Search for the cell housing the specified text and yield its (x, y) center coordinate. 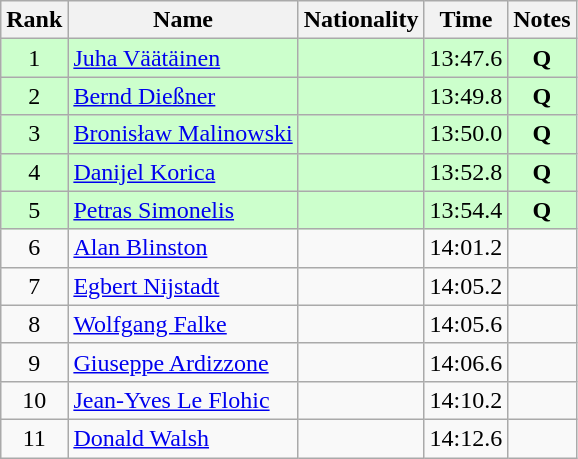
Nationality (361, 20)
Alan Blinston (183, 248)
Time (466, 20)
14:01.2 (466, 248)
1 (34, 58)
14:05.6 (466, 324)
Wolfgang Falke (183, 324)
Notes (542, 20)
9 (34, 362)
6 (34, 248)
Egbert Nijstadt (183, 286)
Donald Walsh (183, 438)
2 (34, 96)
5 (34, 210)
8 (34, 324)
Rank (34, 20)
Bronisław Malinowski (183, 134)
14:12.6 (466, 438)
10 (34, 400)
13:52.8 (466, 172)
Danijel Korica (183, 172)
Giuseppe Ardizzone (183, 362)
Name (183, 20)
14:05.2 (466, 286)
14:10.2 (466, 400)
14:06.6 (466, 362)
11 (34, 438)
13:49.8 (466, 96)
Petras Simonelis (183, 210)
13:50.0 (466, 134)
Juha Väätäinen (183, 58)
13:47.6 (466, 58)
Bernd Dießner (183, 96)
Jean-Yves Le Flohic (183, 400)
3 (34, 134)
7 (34, 286)
4 (34, 172)
13:54.4 (466, 210)
